For the text-containing cell, return its midpoint in [X, Y] coordinate format. 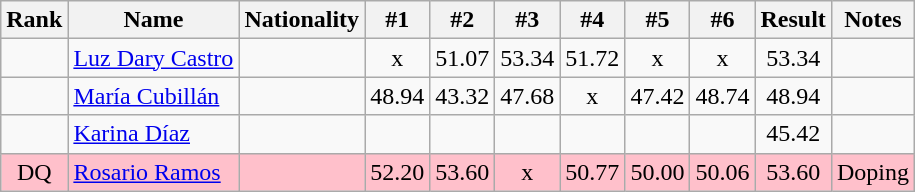
Luz Dary Castro [154, 58]
#6 [722, 20]
#5 [658, 20]
47.42 [658, 96]
#2 [462, 20]
50.06 [722, 172]
#3 [528, 20]
50.00 [658, 172]
50.77 [592, 172]
52.20 [398, 172]
Rosario Ramos [154, 172]
43.32 [462, 96]
Nationality [302, 20]
María Cubillán [154, 96]
51.72 [592, 58]
51.07 [462, 58]
Karina Díaz [154, 134]
Rank [34, 20]
Result [793, 20]
#4 [592, 20]
#1 [398, 20]
Doping [872, 172]
48.74 [722, 96]
DQ [34, 172]
Name [154, 20]
45.42 [793, 134]
Notes [872, 20]
47.68 [528, 96]
